Determine the (x, y) coordinate at the center of the cell enclosing the given text.  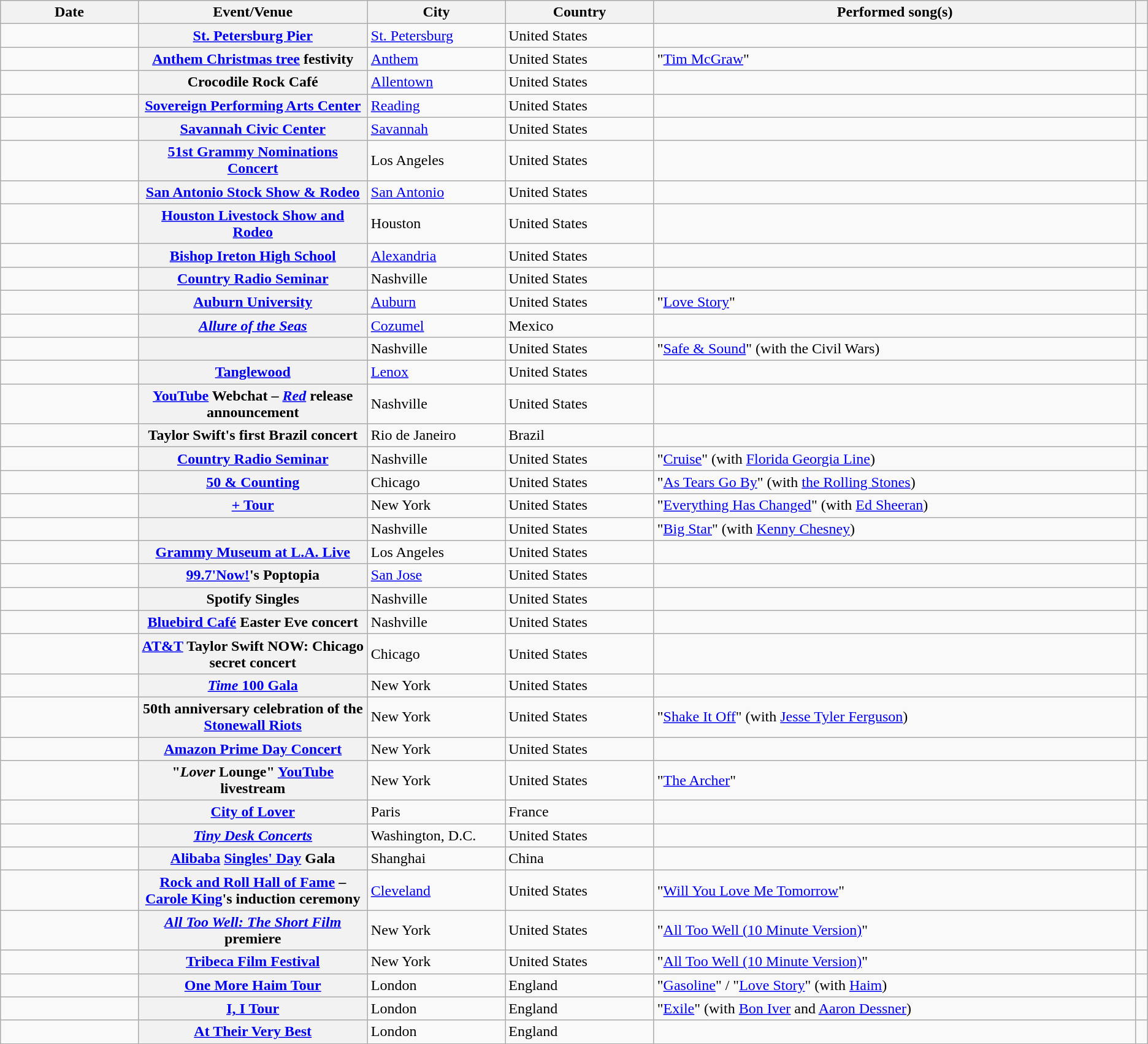
Amazon Prime Day Concert (253, 749)
St. Petersburg (436, 36)
Bluebird Café Easter Eve concert (253, 622)
Cozumel (436, 326)
Houston Livestock Show and Rodeo (253, 223)
St. Petersburg Pier (253, 36)
"Lover Lounge" YouTube livestream (253, 780)
"Cruise" (with Florida Georgia Line) (895, 459)
Allure of the Seas (253, 326)
Bishop Ireton High School (253, 255)
Savannah (436, 129)
All Too Well: The Short Film premiere (253, 930)
Alexandria (436, 255)
Washington, D.C. (436, 835)
+ Tour (253, 505)
Spotify Singles (253, 599)
Event/Venue (253, 12)
Auburn (436, 302)
Tanglewood (253, 372)
City (436, 12)
San Antonio (436, 192)
Houston (436, 223)
Country (580, 12)
Crocodile Rock Café (253, 82)
Reading (436, 106)
"As Tears Go By" (with the Rolling Stones) (895, 482)
Rock and Roll Hall of Fame – Carole King's induction ceremony (253, 891)
"Exile" (with Bon Iver and Aaron Dessner) (895, 1008)
50 & Counting (253, 482)
"Everything Has Changed" (with Ed Sheeran) (895, 505)
YouTube Webchat – Red release announcement (253, 404)
I, I Tour (253, 1008)
"Safe & Sound" (with the Civil Wars) (895, 349)
"Will You Love Me Tomorrow" (895, 891)
Savannah Civic Center (253, 129)
Allentown (436, 82)
"Shake It Off" (with Jesse Tyler Ferguson) (895, 716)
City of Lover (253, 812)
San Jose (436, 575)
Anthem Christmas tree festivity (253, 59)
99.7'Now!'s Poptopia (253, 575)
Lenox (436, 372)
Alibaba Singles' Day Gala (253, 859)
Cleveland (436, 891)
San Antonio Stock Show & Rodeo (253, 192)
Paris (436, 812)
AT&T Taylor Swift NOW: Chicago secret concert (253, 654)
One More Haim Tour (253, 985)
Tribeca Film Festival (253, 962)
"The Archer" (895, 780)
Taylor Swift's first Brazil concert (253, 436)
"Love Story" (895, 302)
50th anniversary celebration of the Stonewall Riots (253, 716)
At Their Very Best (253, 1032)
Grammy Museum at L.A. Live (253, 552)
China (580, 859)
51st Grammy Nominations Concert (253, 161)
France (580, 812)
Performed song(s) (895, 12)
"Tim McGraw" (895, 59)
Brazil (580, 436)
Sovereign Performing Arts Center (253, 106)
Date (69, 12)
Rio de Janeiro (436, 436)
Auburn University (253, 302)
Shanghai (436, 859)
Anthem (436, 59)
"Big Star" (with Kenny Chesney) (895, 529)
Tiny Desk Concerts (253, 835)
"Gasoline" / "Love Story" (with Haim) (895, 985)
Time 100 Gala (253, 685)
Mexico (580, 326)
